Search for the cell housing the specified text and yield its (X, Y) center coordinate. 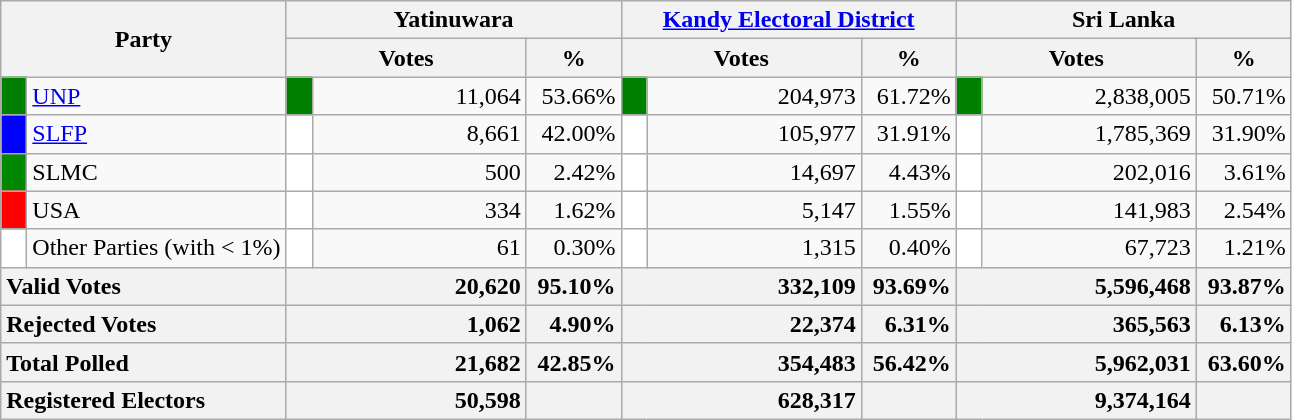
50,598 (406, 400)
Registered Electors (144, 400)
Party (144, 39)
31.91% (908, 134)
4.90% (574, 324)
42.00% (574, 134)
Sri Lanka (1124, 20)
11,064 (419, 96)
334 (419, 210)
14,697 (754, 172)
1.21% (1244, 248)
SLMC (156, 172)
2.42% (574, 172)
6.13% (1244, 324)
4.43% (908, 172)
5,147 (754, 210)
31.90% (1244, 134)
105,977 (754, 134)
1,062 (406, 324)
42.85% (574, 362)
UNP (156, 96)
93.87% (1244, 286)
1,315 (754, 248)
2.54% (1244, 210)
SLFP (156, 134)
6.31% (908, 324)
628,317 (741, 400)
22,374 (741, 324)
56.42% (908, 362)
5,596,468 (1076, 286)
Total Polled (144, 362)
Yatinuwara (454, 20)
354,483 (741, 362)
Kandy Electoral District (788, 20)
20,620 (406, 286)
63.60% (1244, 362)
0.30% (574, 248)
50.71% (1244, 96)
365,563 (1076, 324)
Other Parties (with < 1%) (156, 248)
500 (419, 172)
5,962,031 (1076, 362)
2,838,005 (1089, 96)
61.72% (908, 96)
Valid Votes (144, 286)
21,682 (406, 362)
Rejected Votes (144, 324)
8,661 (419, 134)
USA (156, 210)
53.66% (574, 96)
141,983 (1089, 210)
1,785,369 (1089, 134)
1.55% (908, 210)
332,109 (741, 286)
0.40% (908, 248)
93.69% (908, 286)
67,723 (1089, 248)
202,016 (1089, 172)
1.62% (574, 210)
3.61% (1244, 172)
204,973 (754, 96)
95.10% (574, 286)
9,374,164 (1076, 400)
61 (419, 248)
